Determine the [X, Y] coordinate at the center of the cell enclosing the given text.  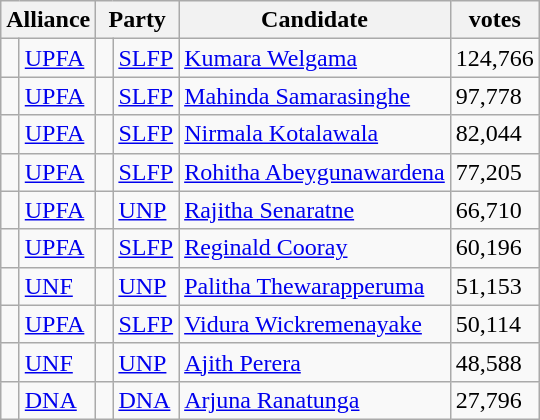
124,766 [494, 58]
Rohitha Abeygunawardena [315, 172]
Nirmala Kotalawala [315, 134]
Party [138, 20]
51,153 [494, 286]
Ajith Perera [315, 362]
Reginald Cooray [315, 248]
48,588 [494, 362]
Palitha Thewarapperuma [315, 286]
Candidate [315, 20]
Arjuna Ranatunga [315, 400]
Mahinda Samarasinghe [315, 96]
Kumara Welgama [315, 58]
50,114 [494, 324]
Vidura Wickremenayake [315, 324]
60,196 [494, 248]
Rajitha Senaratne [315, 210]
97,778 [494, 96]
Alliance [48, 20]
votes [494, 20]
27,796 [494, 400]
82,044 [494, 134]
66,710 [494, 210]
77,205 [494, 172]
